Capture the cell that displays the provided text and extract its (X, Y) central coordinate. 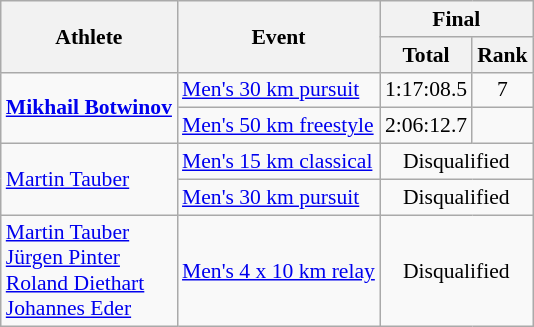
Men's 15 km classical (278, 162)
7 (502, 90)
Mikhail Botwinov (89, 108)
Final (456, 19)
Men's 4 x 10 km relay (278, 271)
2:06:12.7 (426, 126)
Martin Tauber (89, 180)
Rank (502, 55)
Men's 50 km freestyle (278, 126)
Athlete (89, 36)
Total (426, 55)
Martin TauberJürgen PinterRoland DiethartJohannes Eder (89, 271)
1:17:08.5 (426, 90)
Event (278, 36)
